Extract the [X, Y] coordinate from the center of the cell holding the provided text.  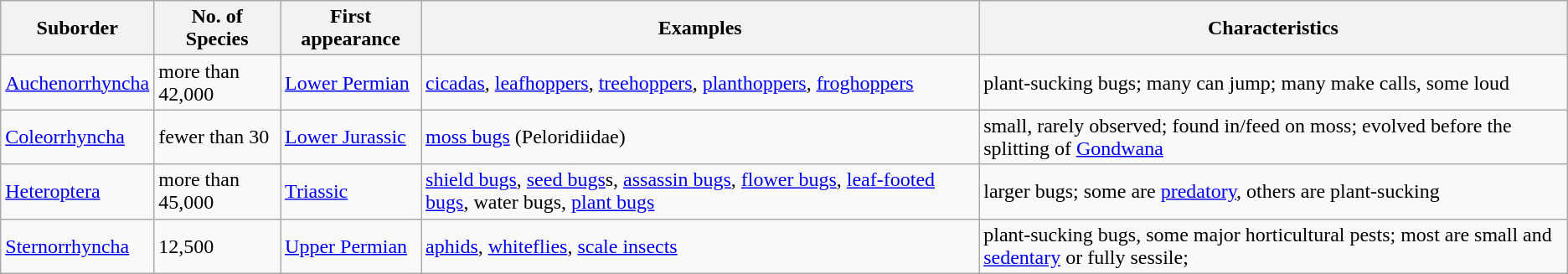
small, rarely observed; found in/feed on moss; evolved before the splitting of Gondwana [1273, 137]
Auchenorrhyncha [77, 82]
moss bugs (Peloridiidae) [700, 137]
larger bugs; some are predatory, others are plant-sucking [1273, 191]
aphids, whiteflies, scale insects [700, 246]
shield bugs, seed bugss, assassin bugs, flower bugs, leaf-footed bugs, water bugs, plant bugs [700, 191]
Lower Permian [351, 82]
12,500 [218, 246]
Characteristics [1273, 28]
First appearance [351, 28]
Sternorrhyncha [77, 246]
Heteroptera [77, 191]
Suborder [77, 28]
Triassic [351, 191]
Coleorrhyncha [77, 137]
more than 42,000 [218, 82]
fewer than 30 [218, 137]
Lower Jurassic [351, 137]
plant-sucking bugs, some major horticultural pests; most are small and sedentary or fully sessile; [1273, 246]
No. of Species [218, 28]
more than 45,000 [218, 191]
plant-sucking bugs; many can jump; many make calls, some loud [1273, 82]
cicadas, leafhoppers, treehoppers, planthoppers, froghoppers [700, 82]
Examples [700, 28]
Upper Permian [351, 246]
